Extract the [x, y] coordinate from the center of the cell holding the provided text.  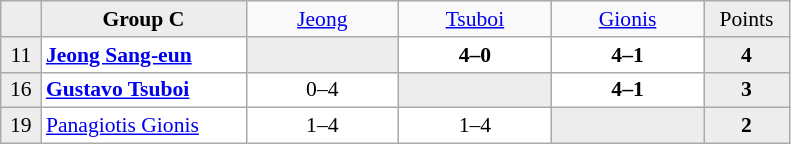
Points [746, 19]
4–0 [476, 55]
Tsuboi [476, 19]
3 [746, 90]
2 [746, 126]
Gionis [628, 19]
Jeong Sang-eun [144, 55]
Group C [144, 19]
Jeong [322, 19]
4 [746, 55]
Panagiotis Gionis [144, 126]
0–4 [322, 90]
Gustavo Tsuboi [144, 90]
16 [21, 90]
19 [21, 126]
11 [21, 55]
